Locate the cell with the specified text and output its (X, Y) center coordinate. 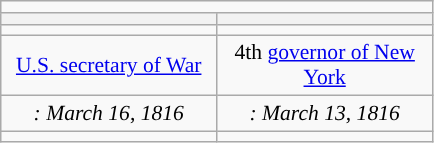
: March 13, 1816 (325, 114)
: March 16, 1816 (109, 114)
4th governor of New York (325, 66)
U.S. secretary of War (109, 66)
